For the text-containing cell, return its midpoint in [X, Y] coordinate format. 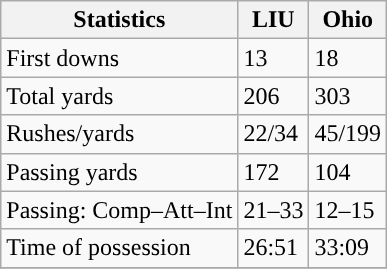
45/199 [348, 134]
26:51 [274, 248]
22/34 [274, 134]
18 [348, 58]
Ohio [348, 20]
First downs [120, 58]
21–33 [274, 210]
Rushes/yards [120, 134]
104 [348, 172]
33:09 [348, 248]
Passing yards [120, 172]
12–15 [348, 210]
Passing: Comp–Att–Int [120, 210]
Time of possession [120, 248]
Total yards [120, 96]
303 [348, 96]
LIU [274, 20]
172 [274, 172]
Statistics [120, 20]
206 [274, 96]
13 [274, 58]
